Output the (x, y) coordinate of the center of the cell containing the given text.  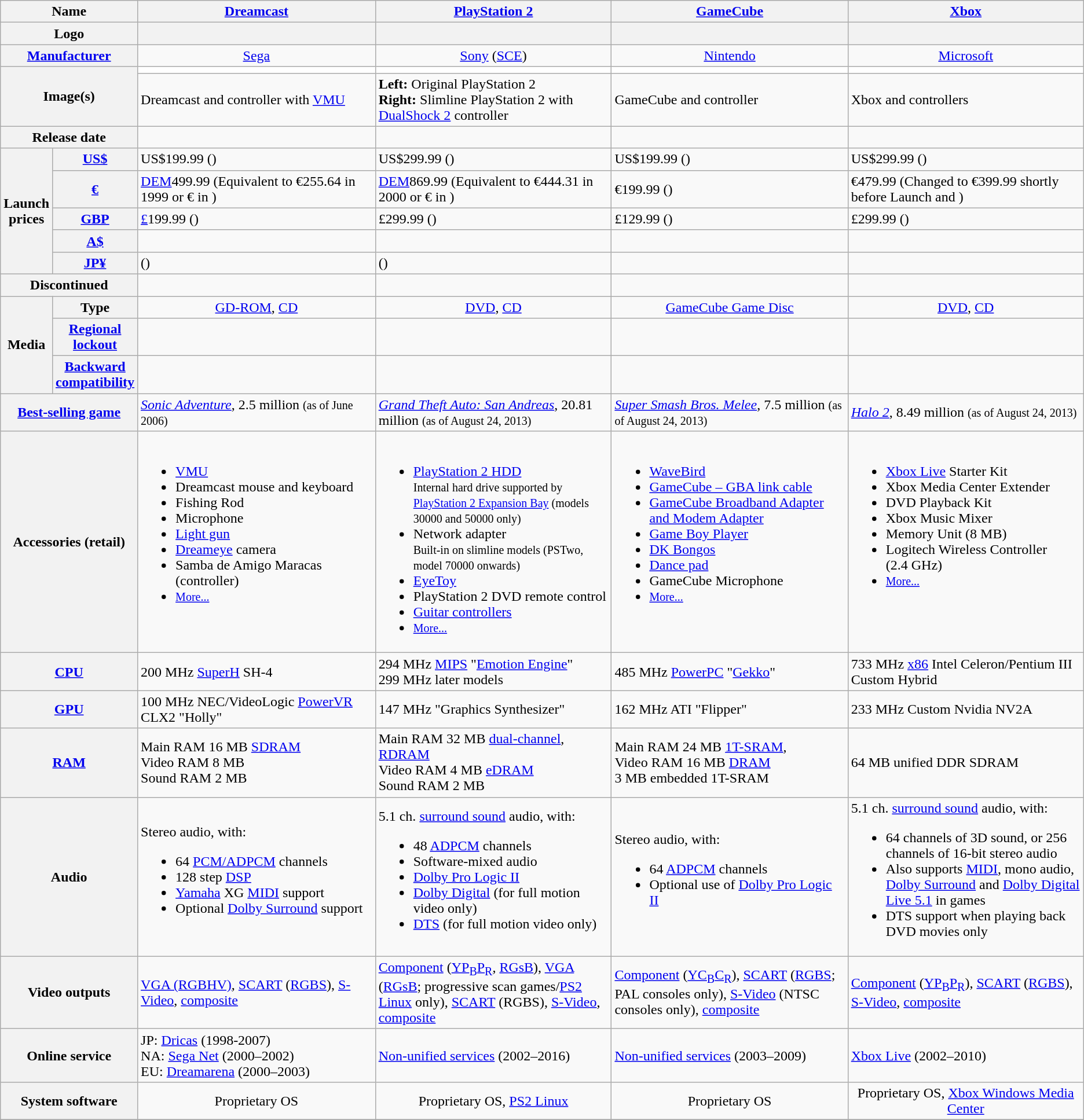
Super Smash Bros. Melee, 7.5 million (as of August 24, 2013) (730, 412)
GameCube (730, 12)
147 MHz "Graphics Synthesizer" (493, 710)
JP: Dricas (1998-2007)NA: Sega Net (2000–2002)EU: Dreamarena (2000–2003) (257, 1055)
Xbox and controllers (966, 100)
233 MHz Custom Nvidia NV2A (966, 710)
Xbox Live Starter KitXbox Media Center ExtenderDVD Playback KitXbox Music MixerMemory Unit (8 MB)Logitech Wireless Controller (2.4 GHz)More... (966, 542)
Discontinued (69, 285)
£199.99 () (257, 219)
Main RAM 32 MB dual-channel, RDRAMVideo RAM 4 MB eDRAMSound RAM 2 MB (493, 763)
Audio (69, 876)
Release date (69, 137)
WaveBirdGameCube – GBA link cableGameCube Broadband Adapter and Modem AdapterGame Boy PlayerDK BongosDance padGameCube MicrophoneMore... (730, 542)
A$ (95, 241)
Component (YPBPR, RGsB), VGA (RGsB; progressive scan games/PS2 Linux only), SCART (RGBS), S-Video, composite (493, 992)
€ (95, 189)
Backward compatibility (95, 375)
64 MB unified DDR SDRAM (966, 763)
Main RAM 24 MB 1T-SRAM,Video RAM 16 MB DRAM3 MB embedded 1T-SRAM (730, 763)
Image(s) (69, 96)
£129.99 () (730, 219)
System software (69, 1101)
GPU (69, 710)
Stereo audio, with:64 ADPCM channelsOptional use of Dolby Pro Logic II (730, 876)
GBP (95, 219)
Grand Theft Auto: San Andreas, 20.81 million (as of August 24, 2013) (493, 412)
GameCube Game Disc (730, 307)
Halo 2, 8.49 million (as of August 24, 2013) (966, 412)
Main RAM 16 MB SDRAMVideo RAM 8 MBSound RAM 2 MB (257, 763)
Left: Original PlayStation 2Right: Slimline PlayStation 2 with DualShock 2 controller (493, 100)
€199.99 () (730, 189)
Microsoft (966, 56)
733 MHz x86 Intel Celeron/Pentium III Custom Hybrid (966, 671)
Sonic Adventure, 2.5 million (as of June 2006) (257, 412)
DEM499.99 (Equivalent to €255.64 in 1999 or € in ) (257, 189)
JP¥ (95, 263)
Component (YPBPR), SCART (RGBS), S-Video, composite (966, 992)
Regional lockout (95, 337)
Sega (257, 56)
162 MHz ATI "Flipper" (730, 710)
Non-unified services (2003–2009) (730, 1055)
GD-ROM, CD (257, 307)
Media (27, 345)
Accessories (retail) (69, 542)
Xbox Live (2002–2010) (966, 1055)
200 MHz SuperH SH-4 (257, 671)
CPU (69, 671)
485 MHz PowerPC "Gekko" (730, 671)
Sony (SCE) (493, 56)
Dreamcast and controller with VMU (257, 100)
Xbox (966, 12)
Non-unified services (2002–2016) (493, 1055)
294 MHz MIPS "Emotion Engine" 299 MHz later models (493, 671)
Proprietary OS, Xbox Windows Media Center (966, 1101)
€479.99 (Changed to €399.99 shortly before Launch and ) (966, 189)
Online service (69, 1055)
VGA (RGBHV), SCART (RGBS), S-Video, composite (257, 992)
DEM869.99 (Equivalent to €444.31 in 2000 or € in ) (493, 189)
Best-selling game (69, 412)
VMUDreamcast mouse and keyboardFishing RodMicrophoneLight gunDreameye cameraSamba de Amigo Maracas (controller)More... (257, 542)
100 MHz NEC/VideoLogic PowerVR CLX2 "Holly" (257, 710)
Proprietary OS, PS2 Linux (493, 1101)
Launch prices (27, 211)
Dreamcast (257, 12)
RAM (69, 763)
Type (95, 307)
Logo (69, 34)
PlayStation 2 (493, 12)
Component (YCBCR), SCART (RGBS; PAL consoles only), S-Video (NTSC consoles only), composite (730, 992)
GameCube and controller (730, 100)
Name (69, 12)
Manufacturer (69, 56)
Video outputs (69, 992)
Stereo audio, with:64 PCM/ADPCM channels128 step DSPYamaha XG MIDI supportOptional Dolby Surround support (257, 876)
US$ (95, 159)
Nintendo (730, 56)
